Detect which cell encompasses the target text, then output its (X, Y) center coordinate. 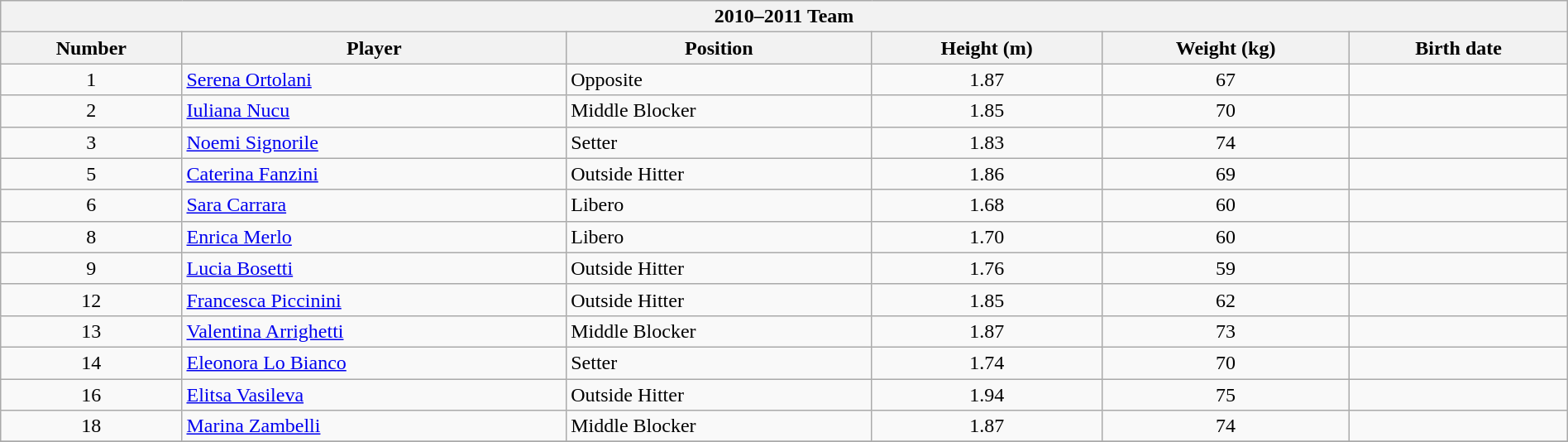
Francesca Piccinini (374, 300)
12 (91, 300)
Weight (kg) (1226, 48)
8 (91, 237)
Noemi Signorile (374, 142)
Player (374, 48)
1.68 (987, 205)
1.86 (987, 174)
1.76 (987, 268)
73 (1226, 331)
5 (91, 174)
Birth date (1459, 48)
Position (719, 48)
69 (1226, 174)
62 (1226, 300)
16 (91, 395)
2010–2011 Team (784, 17)
1.83 (987, 142)
3 (91, 142)
14 (91, 363)
2 (91, 111)
Lucia Bosetti (374, 268)
Serena Ortolani (374, 79)
6 (91, 205)
Height (m) (987, 48)
13 (91, 331)
9 (91, 268)
Marina Zambelli (374, 426)
75 (1226, 395)
Eleonora Lo Bianco (374, 363)
67 (1226, 79)
Iuliana Nucu (374, 111)
1 (91, 79)
Elitsa Vasileva (374, 395)
1.94 (987, 395)
Opposite (719, 79)
Caterina Fanzini (374, 174)
Enrica Merlo (374, 237)
59 (1226, 268)
1.74 (987, 363)
18 (91, 426)
Valentina Arrighetti (374, 331)
Number (91, 48)
1.70 (987, 237)
Sara Carrara (374, 205)
